Capture the cell that displays the provided text and extract its (x, y) central coordinate. 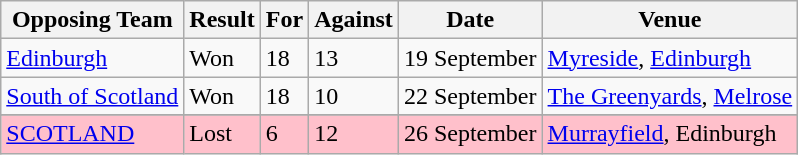
SCOTLAND (92, 134)
6 (284, 134)
South of Scotland (92, 96)
Opposing Team (92, 20)
Date (470, 20)
Edinburgh (92, 58)
The Greenyards, Melrose (670, 96)
Result (222, 20)
Murrayfield, Edinburgh (670, 134)
22 September (470, 96)
26 September (470, 134)
Venue (670, 20)
13 (354, 58)
12 (354, 134)
Against (354, 20)
For (284, 20)
Lost (222, 134)
10 (354, 96)
Myreside, Edinburgh (670, 58)
19 September (470, 58)
